For the text-containing cell, return its midpoint in (x, y) coordinate format. 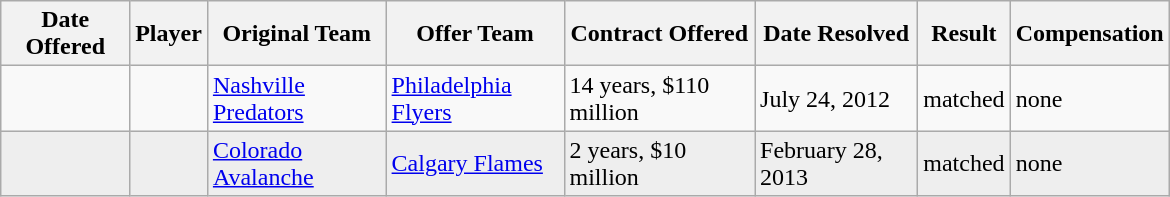
Philadelphia Flyers (475, 98)
Date Resolved (836, 34)
July 24, 2012 (836, 98)
Offer Team (475, 34)
Compensation (1090, 34)
Date Offered (66, 34)
Nashville Predators (296, 98)
14 years, $110 million (660, 98)
February 28, 2013 (836, 164)
Result (964, 34)
Calgary Flames (475, 164)
Colorado Avalanche (296, 164)
Contract Offered (660, 34)
2 years, $10 million (660, 164)
Original Team (296, 34)
Player (169, 34)
